Pinpoint the cell where the given text exists, returning its [X, Y] midpoint coordinate. 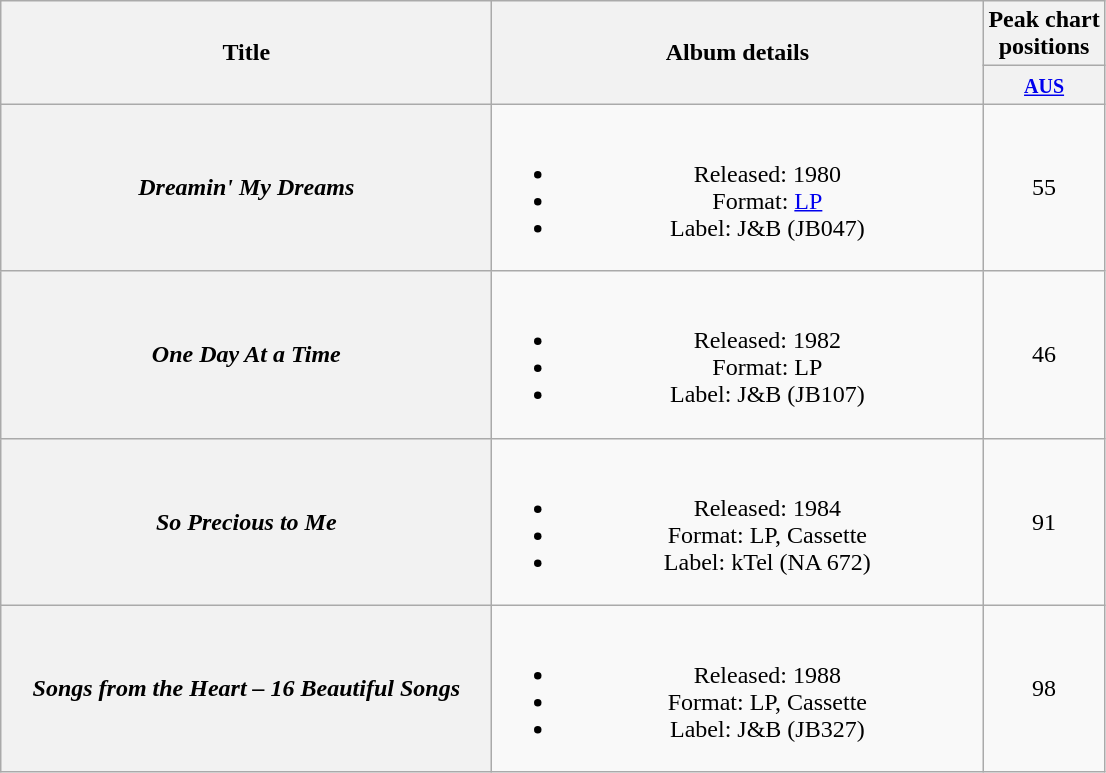
98 [1044, 688]
Peak chartpositions [1044, 34]
Released: 1982Format: LPLabel: J&B (JB107) [738, 354]
Songs from the Heart – 16 Beautiful Songs [246, 688]
Album details [738, 52]
Title [246, 52]
Released: 1980Format: LPLabel: J&B (JB047) [738, 188]
Released: 1988Format: LP, CassetteLabel: J&B (JB327) [738, 688]
AUS [1044, 85]
One Day At a Time [246, 354]
91 [1044, 522]
Dreamin' My Dreams [246, 188]
Released: 1984Format: LP, CassetteLabel: kTel (NA 672) [738, 522]
55 [1044, 188]
So Precious to Me [246, 522]
46 [1044, 354]
